Extract the (X, Y) coordinate from the center of the cell holding the provided text.  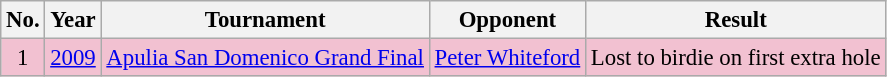
Opponent (507, 20)
Result (736, 20)
Lost to birdie on first extra hole (736, 58)
Year (73, 20)
Tournament (265, 20)
No. (23, 20)
2009 (73, 58)
Apulia San Domenico Grand Final (265, 58)
Peter Whiteford (507, 58)
1 (23, 58)
